Output the [x, y] coordinate of the center of the cell containing the given text.  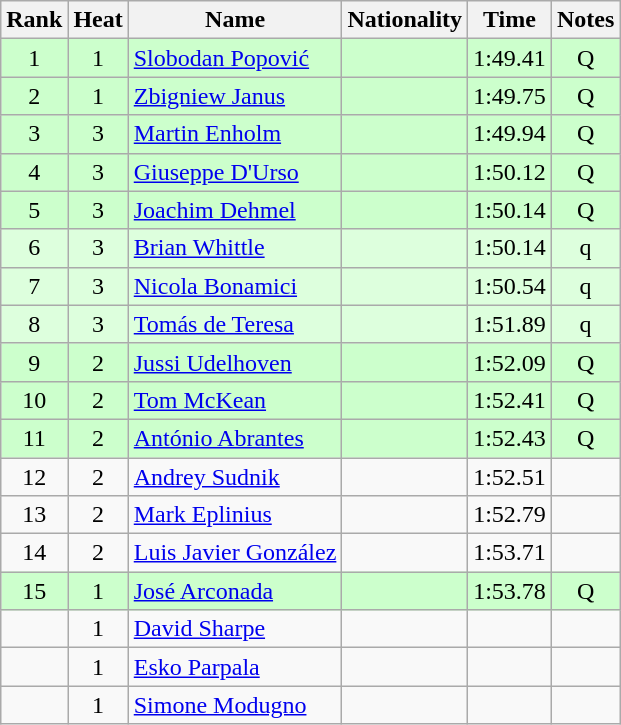
1:50.12 [510, 172]
Time [510, 20]
Name [235, 20]
Giuseppe D'Urso [235, 172]
1:49.41 [510, 58]
António Abrantes [235, 438]
Slobodan Popović [235, 58]
Tomás de Teresa [235, 324]
6 [34, 248]
Martin Enholm [235, 134]
1:49.94 [510, 134]
Simone Modugno [235, 705]
1:52.51 [510, 477]
Luis Javier González [235, 553]
1:49.75 [510, 96]
8 [34, 324]
1:52.79 [510, 515]
1:52.09 [510, 362]
David Sharpe [235, 629]
1:51.89 [510, 324]
Zbigniew Janus [235, 96]
Notes [585, 20]
1:52.41 [510, 400]
Brian Whittle [235, 248]
Esko Parpala [235, 667]
Tom McKean [235, 400]
José Arconada [235, 591]
11 [34, 438]
14 [34, 553]
1:50.54 [510, 286]
Mark Eplinius [235, 515]
Joachim Dehmel [235, 210]
Rank [34, 20]
5 [34, 210]
Heat [98, 20]
13 [34, 515]
Jussi Udelhoven [235, 362]
10 [34, 400]
Nationality [405, 20]
Andrey Sudnik [235, 477]
Nicola Bonamici [235, 286]
9 [34, 362]
15 [34, 591]
1:53.78 [510, 591]
1:52.43 [510, 438]
1:53.71 [510, 553]
4 [34, 172]
7 [34, 286]
12 [34, 477]
